From the cell containing the given text, extract its center point as [x, y] coordinate. 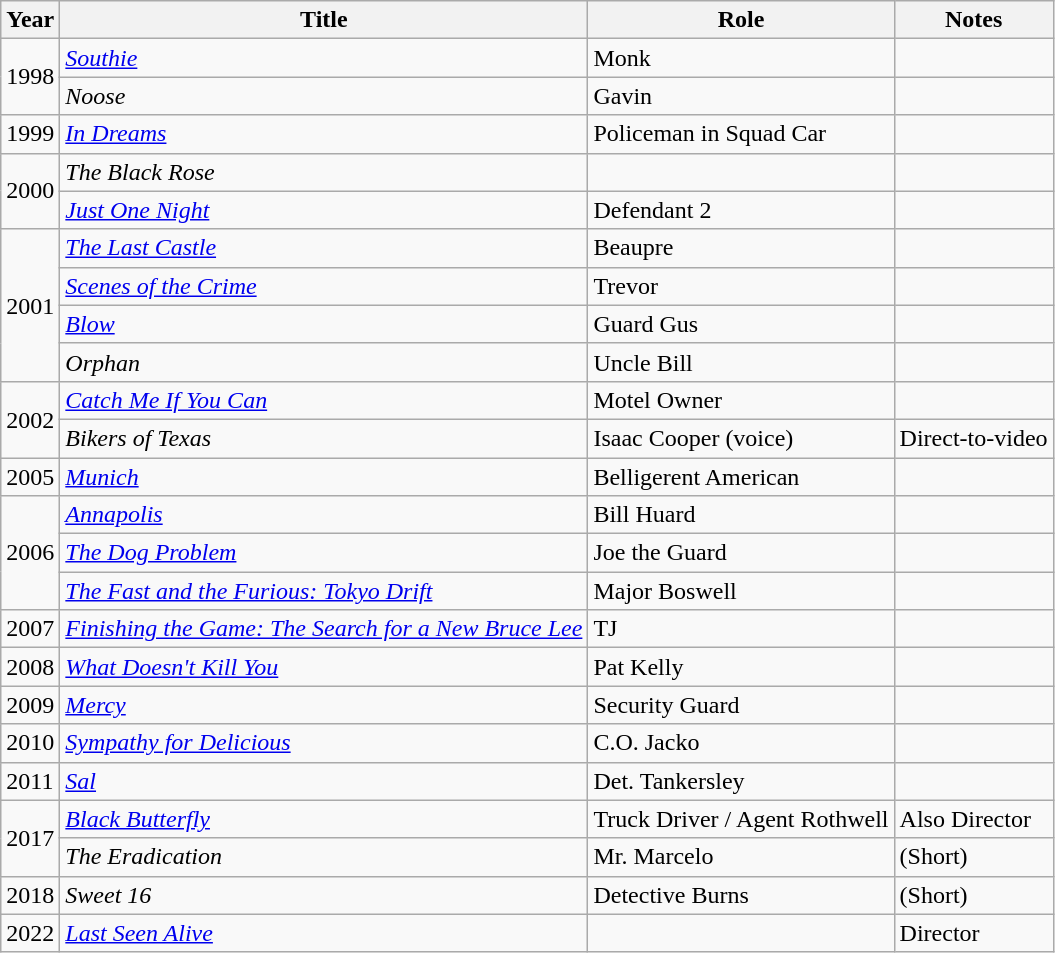
2010 [30, 743]
Black Butterfly [324, 819]
Sympathy for Delicious [324, 743]
2002 [30, 419]
Mr. Marcelo [741, 857]
Southie [324, 58]
2005 [30, 477]
Just One Night [324, 210]
2018 [30, 895]
Sal [324, 781]
Catch Me If You Can [324, 400]
2022 [30, 933]
Major Boswell [741, 591]
Last Seen Alive [324, 933]
Notes [974, 20]
Finishing the Game: The Search for a New Bruce Lee [324, 629]
Also Director [974, 819]
Trevor [741, 286]
C.O. Jacko [741, 743]
Motel Owner [741, 400]
The Fast and the Furious: Tokyo Drift [324, 591]
TJ [741, 629]
Title [324, 20]
Guard Gus [741, 324]
Munich [324, 477]
1999 [30, 134]
Detective Burns [741, 895]
Bikers of Texas [324, 438]
Uncle Bill [741, 362]
Pat Kelly [741, 667]
Mercy [324, 705]
2008 [30, 667]
2001 [30, 305]
Sweet 16 [324, 895]
Monk [741, 58]
Isaac Cooper (voice) [741, 438]
Gavin [741, 96]
2007 [30, 629]
Policeman in Squad Car [741, 134]
Det. Tankersley [741, 781]
Annapolis [324, 515]
Direct-to-video [974, 438]
Year [30, 20]
Beaupre [741, 248]
The Eradication [324, 857]
The Dog Problem [324, 553]
Orphan [324, 362]
The Last Castle [324, 248]
1998 [30, 77]
The Black Rose [324, 172]
Noose [324, 96]
Director [974, 933]
Blow [324, 324]
Truck Driver / Agent Rothwell [741, 819]
2006 [30, 553]
Security Guard [741, 705]
2017 [30, 838]
Bill Huard [741, 515]
In Dreams [324, 134]
Role [741, 20]
2000 [30, 191]
2009 [30, 705]
Scenes of the Crime [324, 286]
What Doesn't Kill You [324, 667]
Defendant 2 [741, 210]
Joe the Guard [741, 553]
2011 [30, 781]
Belligerent American [741, 477]
